Scan for the cell matching the given text and deliver its [X, Y] coordinate at center. 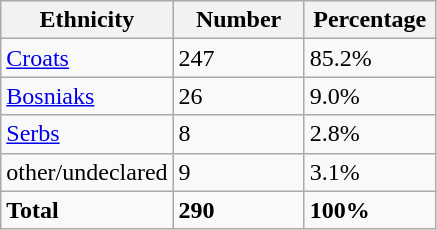
Number [238, 20]
26 [238, 96]
Ethnicity [87, 20]
other/undeclared [87, 172]
85.2% [370, 58]
Total [87, 210]
Serbs [87, 134]
3.1% [370, 172]
100% [370, 210]
Croats [87, 58]
247 [238, 58]
Percentage [370, 20]
9.0% [370, 96]
Bosniaks [87, 96]
290 [238, 210]
2.8% [370, 134]
8 [238, 134]
9 [238, 172]
